Identify which cell holds the provided text, then report its (x, y) central coordinate. 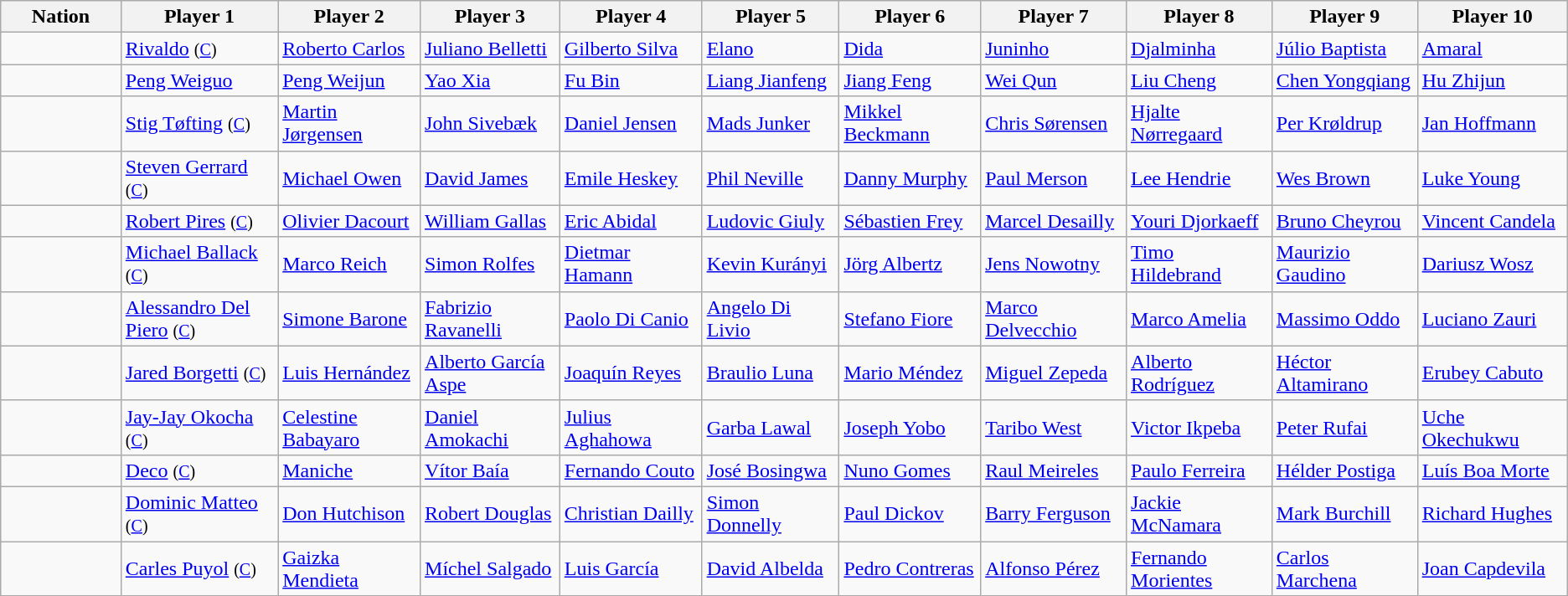
William Gallas (491, 221)
Vítor Baía (491, 470)
Maniche (349, 470)
Hu Zhijun (1493, 80)
Marco Amelia (1199, 318)
Simon Rolfes (491, 265)
José Bosingwa (771, 470)
Bruno Cheyrou (1344, 221)
Christian Dailly (631, 514)
Alberto García Aspe (491, 373)
Pedro Contreras (910, 568)
Jan Hoffmann (1493, 124)
Marco Reich (349, 265)
Dida (910, 49)
Amaral (1493, 49)
Juninho (1054, 49)
Alberto Rodríguez (1199, 373)
Alfonso Pérez (1054, 568)
Player 7 (1054, 17)
Paul Merson (1054, 177)
Paolo Di Canio (631, 318)
Míchel Salgado (491, 568)
Peng Weiguo (199, 80)
Chris Sørensen (1054, 124)
Júlio Baptista (1344, 49)
Hélder Postiga (1344, 470)
Sébastien Frey (910, 221)
Vincent Candela (1493, 221)
Braulio Luna (771, 373)
Massimo Oddo (1344, 318)
Emile Heskey (631, 177)
Richard Hughes (1493, 514)
Joseph Yobo (910, 427)
Jared Borgetti (C) (199, 373)
Per Krøldrup (1344, 124)
Player 1 (199, 17)
Carlos Marchena (1344, 568)
Player 8 (1199, 17)
Jens Nowotny (1054, 265)
Julius Aghahowa (631, 427)
Joan Capdevila (1493, 568)
Robert Pires (C) (199, 221)
Player 2 (349, 17)
Steven Gerrard (C) (199, 177)
Dietmar Hamann (631, 265)
Wes Brown (1344, 177)
Chen Yongqiang (1344, 80)
Eric Abidal (631, 221)
Paul Dickov (910, 514)
Peter Rufai (1344, 427)
Taribo West (1054, 427)
Juliano Belletti (491, 49)
Rivaldo (C) (199, 49)
Daniel Jensen (631, 124)
Maurizio Gaudino (1344, 265)
Jiang Feng (910, 80)
Peng Weijun (349, 80)
Martin Jørgensen (349, 124)
Player 6 (910, 17)
Dariusz Wosz (1493, 265)
Robert Douglas (491, 514)
Youri Djorkaeff (1199, 221)
Michael Owen (349, 177)
Ludovic Giuly (771, 221)
Kevin Kurányi (771, 265)
Jörg Albertz (910, 265)
Phil Neville (771, 177)
David James (491, 177)
Wei Qun (1054, 80)
John Sivebæk (491, 124)
Player 5 (771, 17)
David Albelda (771, 568)
Player 10 (1493, 17)
Marco Delvecchio (1054, 318)
Alessandro Del Piero (C) (199, 318)
Don Hutchison (349, 514)
Fernando Morientes (1199, 568)
Barry Ferguson (1054, 514)
Fernando Couto (631, 470)
Héctor Altamirano (1344, 373)
Fu Bin (631, 80)
Fabrizio Ravanelli (491, 318)
Nation (61, 17)
Stig Tøfting (C) (199, 124)
Mikkel Beckmann (910, 124)
Roberto Carlos (349, 49)
Danny Murphy (910, 177)
Luciano Zauri (1493, 318)
Erubey Cabuto (1493, 373)
Daniel Amokachi (491, 427)
Marcel Desailly (1054, 221)
Gilberto Silva (631, 49)
Paulo Ferreira (1199, 470)
Mario Méndez (910, 373)
Gaizka Mendieta (349, 568)
Stefano Fiore (910, 318)
Djalminha (1199, 49)
Simone Barone (349, 318)
Uche Okechukwu (1493, 427)
Mads Junker (771, 124)
Luis Hernández (349, 373)
Deco (C) (199, 470)
Jay-Jay Okocha (C) (199, 427)
Simon Donnelly (771, 514)
Carles Puyol (C) (199, 568)
Dominic Matteo (C) (199, 514)
Victor Ikpeba (1199, 427)
Lee Hendrie (1199, 177)
Player 9 (1344, 17)
Joaquín Reyes (631, 373)
Jackie McNamara (1199, 514)
Celestine Babayaro (349, 427)
Hjalte Nørregaard (1199, 124)
Luis García (631, 568)
Luke Young (1493, 177)
Yao Xia (491, 80)
Liang Jianfeng (771, 80)
Player 3 (491, 17)
Luís Boa Morte (1493, 470)
Elano (771, 49)
Miguel Zepeda (1054, 373)
Garba Lawal (771, 427)
Michael Ballack (C) (199, 265)
Angelo Di Livio (771, 318)
Nuno Gomes (910, 470)
Raul Meireles (1054, 470)
Mark Burchill (1344, 514)
Player 4 (631, 17)
Timo Hildebrand (1199, 265)
Olivier Dacourt (349, 221)
Liu Cheng (1199, 80)
